Pinpoint the cell where the given text exists, returning its (X, Y) midpoint coordinate. 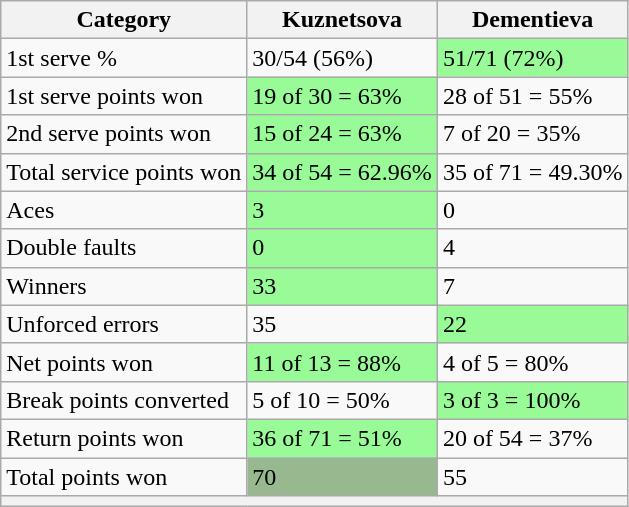
34 of 54 = 62.96% (342, 172)
Kuznetsova (342, 20)
Double faults (124, 248)
55 (532, 477)
51/71 (72%) (532, 58)
Winners (124, 286)
15 of 24 = 63% (342, 134)
Break points converted (124, 400)
4 (532, 248)
3 (342, 210)
7 of 20 = 35% (532, 134)
7 (532, 286)
70 (342, 477)
33 (342, 286)
Unforced errors (124, 324)
22 (532, 324)
28 of 51 = 55% (532, 96)
35 (342, 324)
Return points won (124, 438)
20 of 54 = 37% (532, 438)
Total points won (124, 477)
11 of 13 = 88% (342, 362)
2nd serve points won (124, 134)
1st serve % (124, 58)
3 of 3 = 100% (532, 400)
Net points won (124, 362)
Total service points won (124, 172)
19 of 30 = 63% (342, 96)
5 of 10 = 50% (342, 400)
4 of 5 = 80% (532, 362)
Category (124, 20)
35 of 71 = 49.30% (532, 172)
Dementieva (532, 20)
Aces (124, 210)
1st serve points won (124, 96)
30/54 (56%) (342, 58)
36 of 71 = 51% (342, 438)
